Detect which cell encompasses the target text, then output its [x, y] center coordinate. 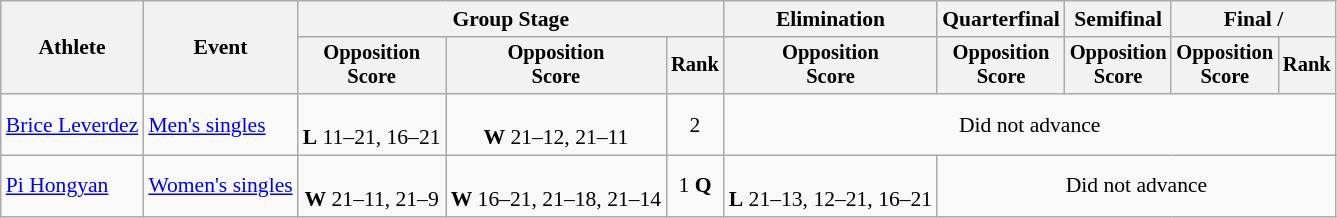
Group Stage [511, 19]
Quarterfinal [1001, 19]
2 [695, 124]
W 16–21, 21–18, 21–14 [556, 186]
Semifinal [1118, 19]
Elimination [830, 19]
W 21–11, 21–9 [372, 186]
Final / [1253, 19]
Athlete [72, 48]
Men's singles [220, 124]
Brice Leverdez [72, 124]
1 Q [695, 186]
Event [220, 48]
W 21–12, 21–11 [556, 124]
L 11–21, 16–21 [372, 124]
Pi Hongyan [72, 186]
Women's singles [220, 186]
L 21–13, 12–21, 16–21 [830, 186]
